Determine the (x, y) coordinate at the center of the cell enclosing the given text.  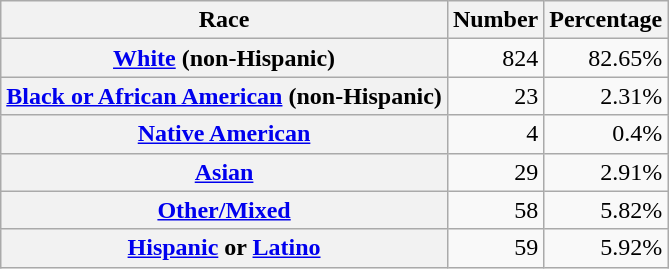
Hispanic or Latino (224, 248)
Other/Mixed (224, 210)
5.82% (606, 210)
Percentage (606, 20)
5.92% (606, 248)
White (non-Hispanic) (224, 58)
29 (495, 172)
2.91% (606, 172)
Asian (224, 172)
Native American (224, 134)
59 (495, 248)
Black or African American (non-Hispanic) (224, 96)
58 (495, 210)
Number (495, 20)
0.4% (606, 134)
23 (495, 96)
82.65% (606, 58)
2.31% (606, 96)
Race (224, 20)
4 (495, 134)
824 (495, 58)
